Provide the [X, Y] coordinate of the cell's center where the given text is located.  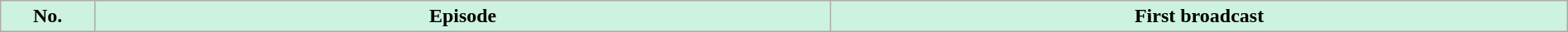
No. [48, 16]
First broadcast [1199, 16]
Episode [462, 16]
